Capture the cell that displays the provided text and extract its [X, Y] central coordinate. 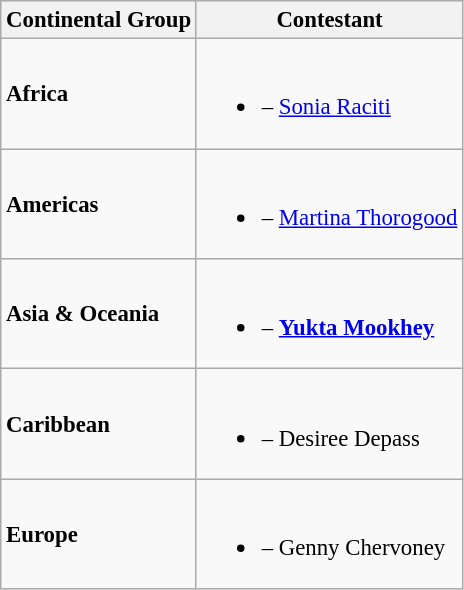
Africa [99, 94]
– Desiree Depass [329, 424]
– Martina Thorogood [329, 204]
Europe [99, 534]
Continental Group [99, 20]
– Sonia Raciti [329, 94]
Asia & Oceania [99, 314]
Caribbean [99, 424]
– Yukta Mookhey [329, 314]
– Genny Chervoney [329, 534]
Americas [99, 204]
Contestant [329, 20]
